Find where the given text appears and provide that cell's center as [x, y] coordinate. 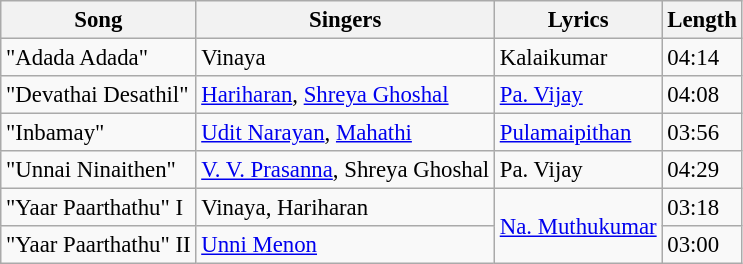
"Adada Adada" [98, 58]
Udit Narayan, Mahathi [346, 133]
04:14 [702, 58]
V. V. Prasanna, Shreya Ghoshal [346, 170]
Pulamaipithan [578, 133]
Unni Menon [346, 245]
Kalaikumar [578, 58]
Vinaya [346, 58]
Singers [346, 20]
03:56 [702, 133]
"Yaar Paarthathu" I [98, 208]
"Unnai Ninaithen" [98, 170]
04:29 [702, 170]
03:18 [702, 208]
Hariharan, Shreya Ghoshal [346, 95]
"Devathai Desathil" [98, 95]
"Yaar Paarthathu" II [98, 245]
"Inbamay" [98, 133]
03:00 [702, 245]
Song [98, 20]
Na. Muthukumar [578, 226]
04:08 [702, 95]
Vinaya, Hariharan [346, 208]
Length [702, 20]
Lyrics [578, 20]
